Extract the [x, y] coordinate from the center of the cell holding the provided text.  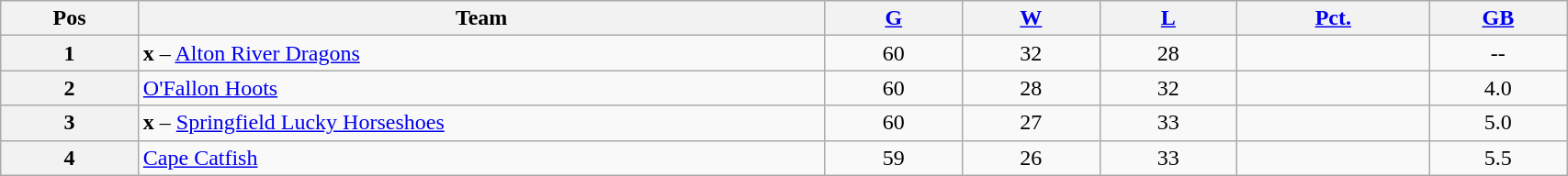
x – Alton River Dragons [481, 53]
1 [70, 53]
27 [1032, 123]
5.0 [1498, 123]
Cape Catfish [481, 158]
Pos [70, 18]
5.5 [1498, 158]
59 [894, 158]
W [1032, 18]
4.0 [1498, 88]
x – Springfield Lucky Horseshoes [481, 123]
O'Fallon Hoots [481, 88]
Team [481, 18]
-- [1498, 53]
26 [1032, 158]
4 [70, 158]
Pct. [1334, 18]
G [894, 18]
3 [70, 123]
2 [70, 88]
L [1168, 18]
GB [1498, 18]
